Provide the [X, Y] coordinate of the cell's center where the given text is located.  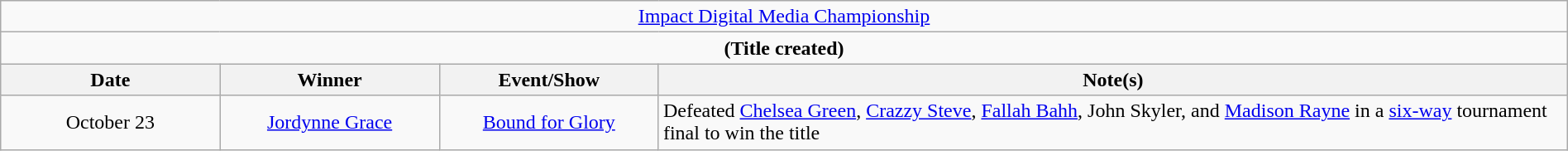
Event/Show [549, 80]
Bound for Glory [549, 123]
October 23 [111, 123]
Date [111, 80]
Defeated Chelsea Green, Crazzy Steve, Fallah Bahh, John Skyler, and Madison Rayne in a six-way tournament final to win the title [1113, 123]
(Title created) [784, 48]
Note(s) [1113, 80]
Winner [329, 80]
Jordynne Grace [329, 123]
Impact Digital Media Championship [784, 17]
